Scan for the cell matching the given text and deliver its [X, Y] coordinate at center. 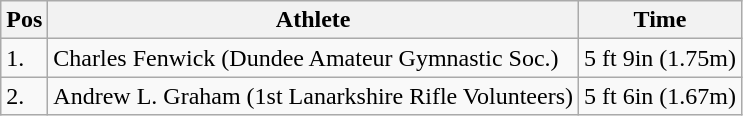
Athlete [314, 20]
Time [660, 20]
Andrew L. Graham (1st Lanarkshire Rifle Volunteers) [314, 96]
1. [24, 58]
Pos [24, 20]
5 ft 6in (1.67m) [660, 96]
5 ft 9in (1.75m) [660, 58]
2. [24, 96]
Charles Fenwick (Dundee Amateur Gymnastic Soc.) [314, 58]
